Identify which cell holds the provided text, then report its [X, Y] central coordinate. 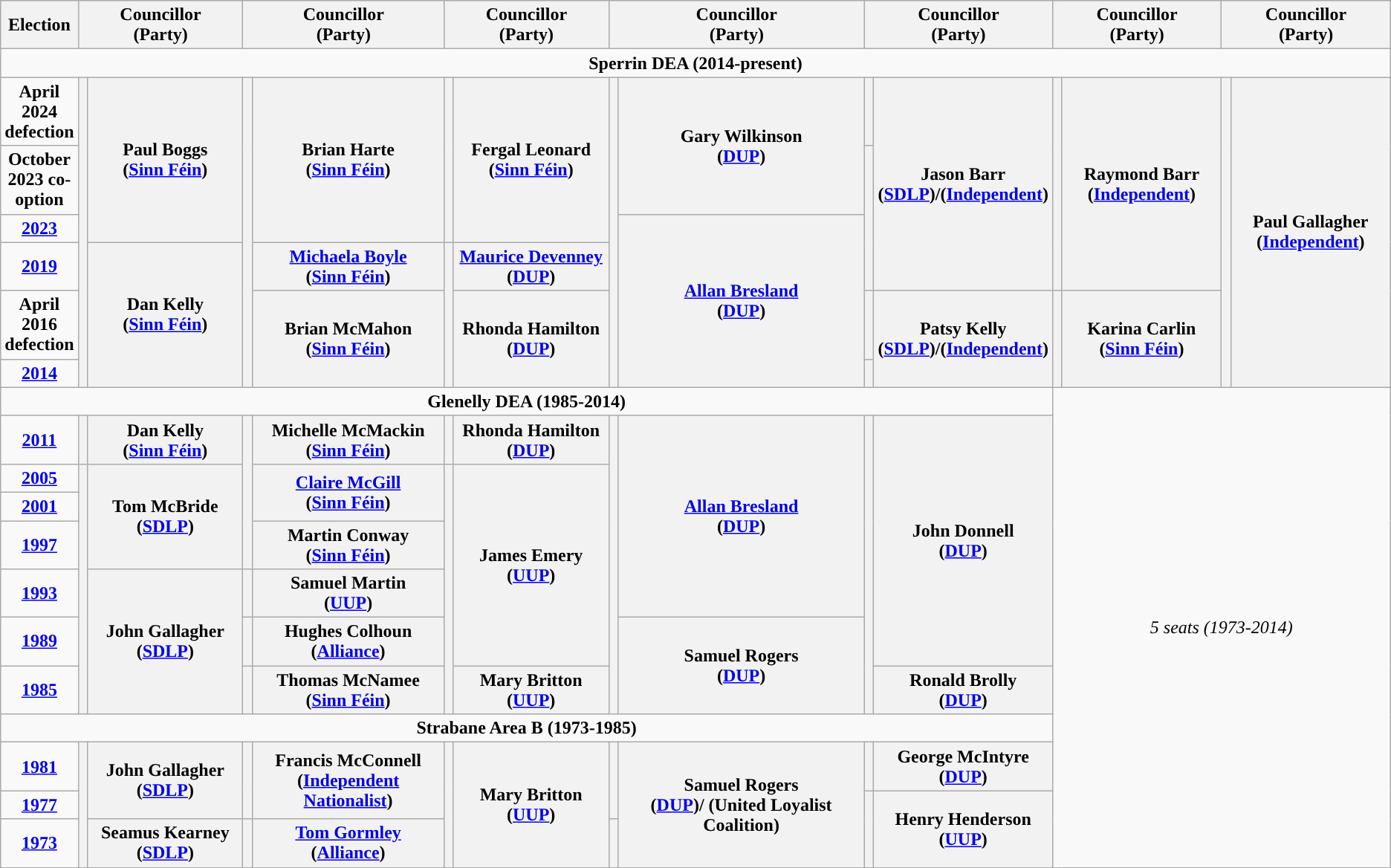
Thomas McNamee(Sinn Féin) [348, 690]
2023 [39, 228]
Gary Wilkinson(DUP) [742, 146]
Glenelly DEA (1985-2014) [527, 401]
Martin Conway(Sinn Féin) [348, 544]
Karina Carlin(Sinn Féin) [1141, 339]
Paul Boggs(Sinn Féin) [165, 160]
2019 [39, 266]
Seamus Kearney(SDLP) [165, 843]
Francis McConnell(Independent Nationalist) [348, 780]
1985 [39, 690]
Michaela Boyle(Sinn Féin) [348, 266]
Samuel Martin(UUP) [348, 593]
1981 [39, 767]
1973 [39, 843]
Samuel Rogers(DUP) [742, 666]
1989 [39, 642]
Claire McGill(Sinn Féin) [348, 492]
2005 [39, 478]
Election [39, 25]
Brian McMahon(Sinn Féin) [348, 339]
Tom Gormley(Alliance) [348, 843]
Jason Barr(SDLP)/(Independent) [963, 184]
Strabane Area B (1973-1985) [527, 728]
George McIntyre(DUP) [963, 767]
1997 [39, 544]
April 2016 defection [39, 325]
April 2024 defection [39, 111]
John Donnell(DUP) [963, 540]
Sperrin DEA (2014-present) [695, 63]
October 2023 co-option [39, 180]
Raymond Barr(Independent) [1141, 184]
2014 [39, 373]
1977 [39, 805]
Brian Harte(Sinn Féin) [348, 160]
Henry Henderson(UUP) [963, 829]
Fergal Leonard(Sinn Féin) [531, 160]
Ronald Brolly(DUP) [963, 690]
Patsy Kelly(SDLP)/(Independent) [963, 339]
Michelle McMackin(Sinn Féin) [348, 440]
Hughes Colhoun(Alliance) [348, 642]
Samuel Rogers(DUP)/ (United Loyalist Coalition) [742, 805]
Paul Gallagher(Independent) [1311, 232]
James Emery(UUP) [531, 565]
2001 [39, 506]
2011 [39, 440]
1993 [39, 593]
Tom McBride(SDLP) [165, 516]
5 seats (1973-2014) [1222, 627]
Maurice Devenney(DUP) [531, 266]
